Identify which cell holds the provided text, then report its [x, y] central coordinate. 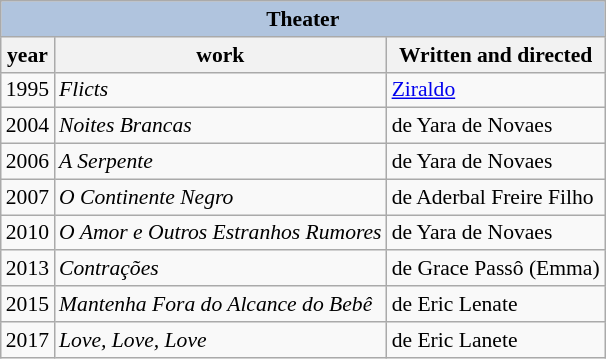
de Grace Passô (Emma) [496, 269]
year [28, 55]
O Amor e Outros Estranhos Rumores [220, 233]
2015 [28, 304]
Contrações [220, 269]
2013 [28, 269]
2006 [28, 162]
2017 [28, 340]
2010 [28, 233]
Ziraldo [496, 90]
A Serpente [220, 162]
Theater [303, 19]
2004 [28, 126]
Mantenha Fora do Alcance do Bebê [220, 304]
1995 [28, 90]
de Eric Lenate [496, 304]
Flicts [220, 90]
de Eric Lanete [496, 340]
Written and directed [496, 55]
O Continente Negro [220, 197]
2007 [28, 197]
Love, Love, Love [220, 340]
work [220, 55]
Noites Brancas [220, 126]
de Aderbal Freire Filho [496, 197]
